Provide the (X, Y) coordinate of the cell's center where the given text is located.  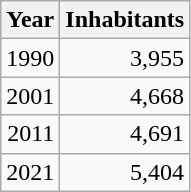
2011 (30, 134)
Inhabitants (125, 20)
5,404 (125, 172)
2001 (30, 96)
4,691 (125, 134)
3,955 (125, 58)
Year (30, 20)
2021 (30, 172)
1990 (30, 58)
4,668 (125, 96)
